Pinpoint the cell where the given text exists, returning its [x, y] midpoint coordinate. 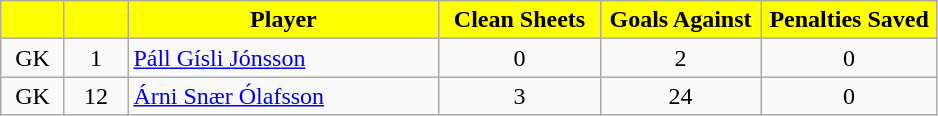
Penalties Saved [849, 20]
2 [680, 58]
12 [96, 96]
Goals Against [680, 20]
24 [680, 96]
Clean Sheets [520, 20]
Player [284, 20]
Árni Snær Ólafsson [284, 96]
Páll Gísli Jónsson [284, 58]
3 [520, 96]
1 [96, 58]
